From the cell containing the given text, extract its center point as (x, y) coordinate. 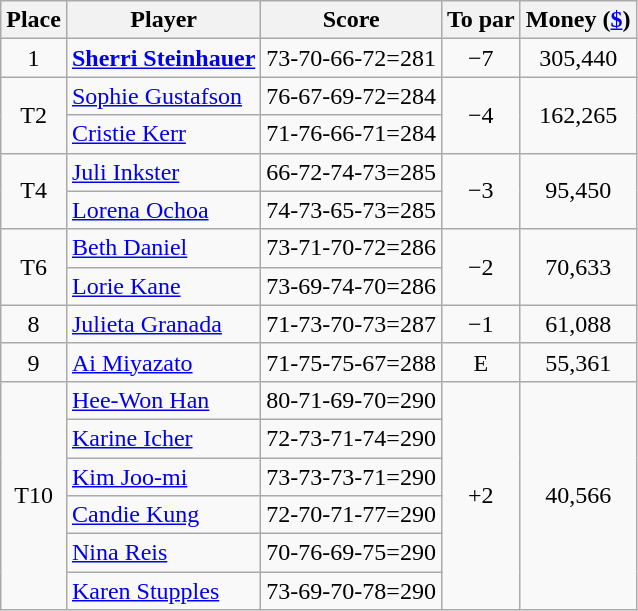
70,633 (578, 267)
Money ($) (578, 20)
Place (34, 20)
Beth Daniel (163, 248)
162,265 (578, 115)
8 (34, 324)
E (480, 362)
T2 (34, 115)
Lorena Ochoa (163, 210)
−3 (480, 191)
Lorie Kane (163, 286)
To par (480, 20)
Candie Kung (163, 515)
74-73-65-73=285 (352, 210)
9 (34, 362)
1 (34, 58)
72-70-71-77=290 (352, 515)
40,566 (578, 495)
95,450 (578, 191)
T10 (34, 495)
73-69-74-70=286 (352, 286)
Sophie Gustafson (163, 96)
72-73-71-74=290 (352, 438)
73-70-66-72=281 (352, 58)
Player (163, 20)
Sherri Steinhauer (163, 58)
−4 (480, 115)
Karine Icher (163, 438)
−1 (480, 324)
+2 (480, 495)
73-69-70-78=290 (352, 591)
−7 (480, 58)
70-76-69-75=290 (352, 553)
71-76-66-71=284 (352, 134)
T6 (34, 267)
305,440 (578, 58)
Karen Stupples (163, 591)
76-67-69-72=284 (352, 96)
61,088 (578, 324)
Hee-Won Han (163, 400)
−2 (480, 267)
Nina Reis (163, 553)
71-73-70-73=287 (352, 324)
Julieta Granada (163, 324)
Kim Joo-mi (163, 477)
80-71-69-70=290 (352, 400)
71-75-75-67=288 (352, 362)
55,361 (578, 362)
Ai Miyazato (163, 362)
73-73-73-71=290 (352, 477)
Cristie Kerr (163, 134)
73-71-70-72=286 (352, 248)
66-72-74-73=285 (352, 172)
T4 (34, 191)
Juli Inkster (163, 172)
Score (352, 20)
